Determine the (X, Y) coordinate at the center of the cell enclosing the given text.  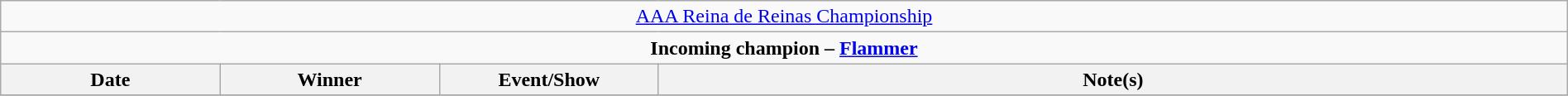
Note(s) (1113, 79)
AAA Reina de Reinas Championship (784, 17)
Winner (329, 79)
Incoming champion – Flammer (784, 48)
Date (111, 79)
Event/Show (549, 79)
